Identify which cell holds the provided text, then report its (x, y) central coordinate. 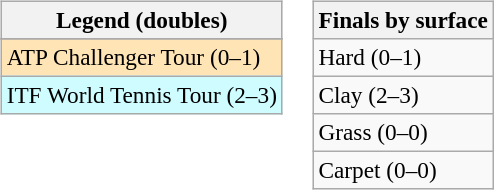
Grass (0–0) (403, 133)
Hard (0–1) (403, 57)
ITF World Tennis Tour (2–3) (142, 95)
Finals by surface (403, 20)
Clay (2–3) (403, 95)
Legend (doubles) (142, 20)
Carpet (0–0) (403, 171)
ATP Challenger Tour (0–1) (142, 57)
